Provide the (X, Y) coordinate of the cell's center where the given text is located.  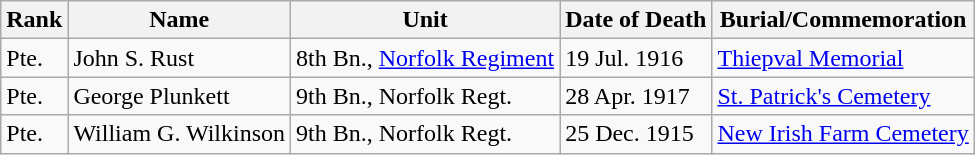
Burial/Commemoration (843, 20)
28 Apr. 1917 (636, 96)
George Plunkett (180, 96)
St. Patrick's Cemetery (843, 96)
Thiepval Memorial (843, 58)
19 Jul. 1916 (636, 58)
Unit (426, 20)
William G. Wilkinson (180, 134)
8th Bn., Norfolk Regiment (426, 58)
Rank (34, 20)
New Irish Farm Cemetery (843, 134)
John S. Rust (180, 58)
Date of Death (636, 20)
25 Dec. 1915 (636, 134)
Name (180, 20)
